Return (x, y) of the center of cell containing provided text 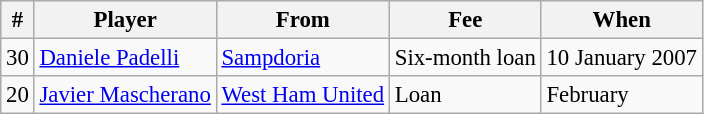
Javier Mascherano (125, 95)
When (622, 20)
Daniele Padelli (125, 58)
February (622, 95)
# (18, 20)
Loan (465, 95)
10 January 2007 (622, 58)
20 (18, 95)
From (302, 20)
30 (18, 58)
Six-month loan (465, 58)
Player (125, 20)
Fee (465, 20)
West Ham United (302, 95)
Sampdoria (302, 58)
